For the text-containing cell, return its midpoint in (x, y) coordinate format. 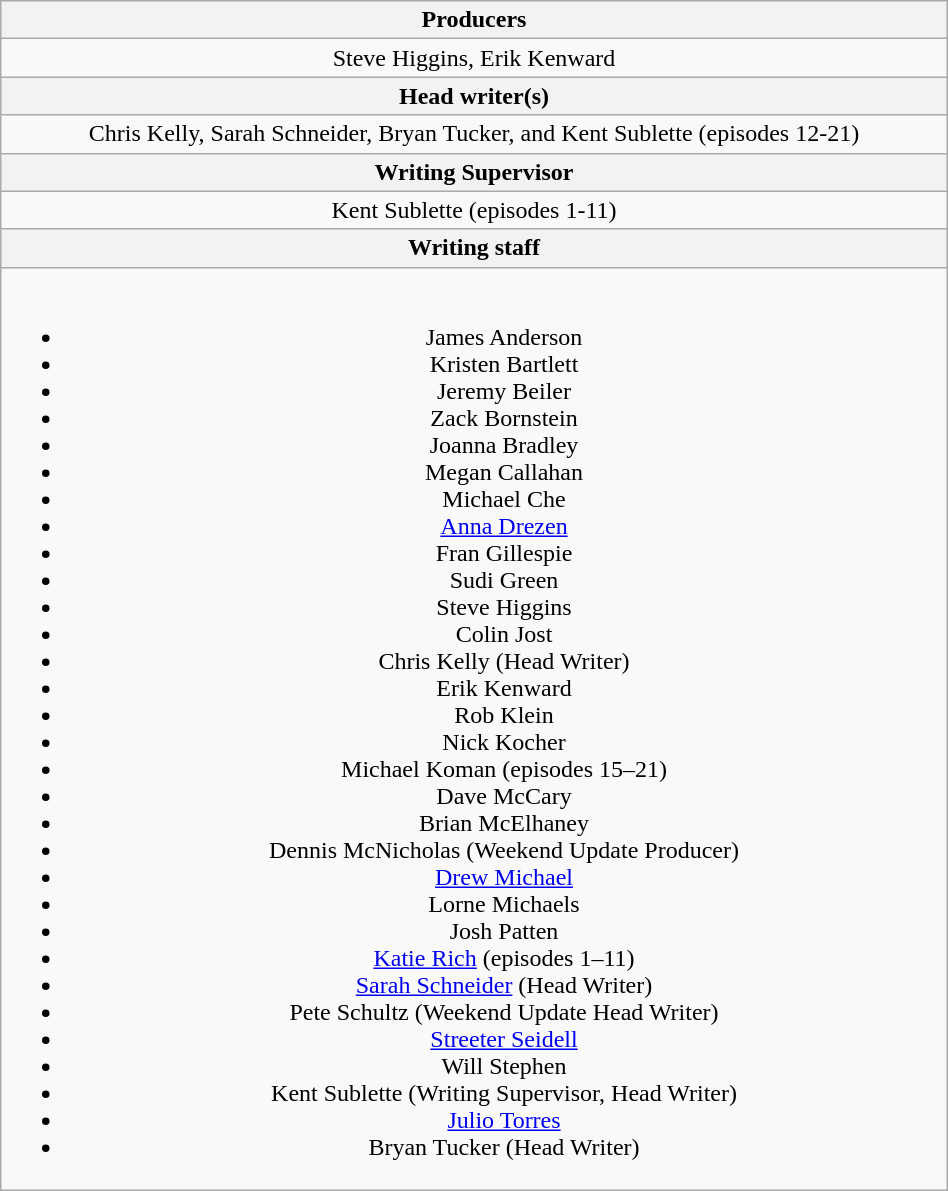
Writing staff (474, 248)
Kent Sublette (episodes 1-11) (474, 210)
Writing Supervisor (474, 172)
Steve Higgins, Erik Kenward (474, 58)
Head writer(s) (474, 96)
Producers (474, 20)
Chris Kelly, Sarah Schneider, Bryan Tucker, and Kent Sublette (episodes 12-21) (474, 134)
